Scan for the cell matching the given text and deliver its (x, y) coordinate at center. 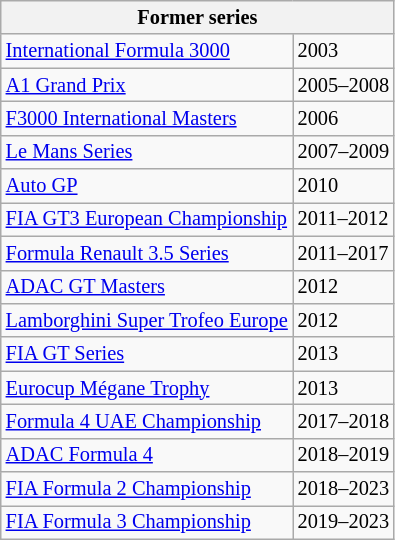
2006 (344, 118)
Formula 4 UAE Championship (147, 421)
A1 Grand Prix (147, 85)
Formula Renault 3.5 Series (147, 253)
2011–2012 (344, 219)
2011–2017 (344, 253)
2007–2009 (344, 152)
Auto GP (147, 186)
2010 (344, 186)
Lamborghini Super Trofeo Europe (147, 320)
FIA GT3 European Championship (147, 219)
Former series (198, 17)
2018–2023 (344, 489)
FIA Formula 3 Championship (147, 522)
FIA Formula 2 Championship (147, 489)
2018–2019 (344, 455)
2017–2018 (344, 421)
2005–2008 (344, 85)
2003 (344, 51)
F3000 International Masters (147, 118)
FIA GT Series (147, 354)
2019–2023 (344, 522)
Eurocup Mégane Trophy (147, 388)
ADAC Formula 4 (147, 455)
Le Mans Series (147, 152)
ADAC GT Masters (147, 287)
International Formula 3000 (147, 51)
